Provide the (X, Y) coordinate of the cell's center where the given text is located.  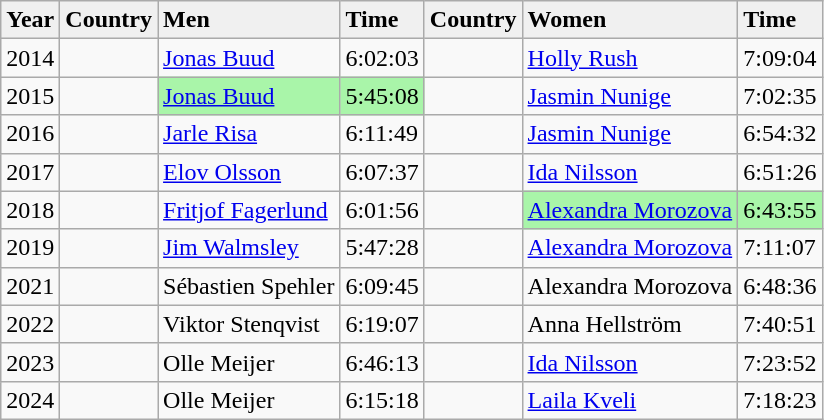
6:46:13 (382, 362)
2024 (30, 400)
Anna Hellström (630, 324)
6:09:45 (382, 286)
7:11:07 (780, 248)
Women (630, 20)
5:45:08 (382, 96)
7:40:51 (780, 324)
2016 (30, 134)
6:11:49 (382, 134)
6:51:26 (780, 172)
Jarle Risa (249, 134)
6:43:55 (780, 210)
Holly Rush (630, 58)
Men (249, 20)
7:09:04 (780, 58)
Year (30, 20)
6:15:18 (382, 400)
7:02:35 (780, 96)
2022 (30, 324)
6:54:32 (780, 134)
2023 (30, 362)
Laila Kveli (630, 400)
7:23:52 (780, 362)
7:18:23 (780, 400)
Sébastien Spehler (249, 286)
Elov Olsson (249, 172)
5:47:28 (382, 248)
Viktor Stenqvist (249, 324)
6:48:36 (780, 286)
6:01:56 (382, 210)
6:07:37 (382, 172)
6:02:03 (382, 58)
2015 (30, 96)
6:19:07 (382, 324)
2019 (30, 248)
2014 (30, 58)
Fritjof Fagerlund (249, 210)
2021 (30, 286)
Jim Walmsley (249, 248)
2017 (30, 172)
2018 (30, 210)
